Find where the given text appears and provide that cell's center as (X, Y) coordinate. 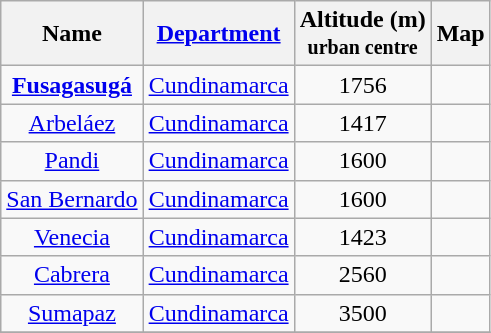
Venecia (72, 237)
Fusagasugá (72, 85)
1423 (362, 237)
1756 (362, 85)
1417 (362, 123)
Pandi (72, 161)
Altitude (m)urban centre (362, 34)
Name (72, 34)
San Bernardo (72, 199)
Department (218, 34)
3500 (362, 313)
Map (460, 34)
2560 (362, 275)
Cabrera (72, 275)
Sumapaz (72, 313)
Arbeláez (72, 123)
